Identify which cell holds the provided text, then report its [X, Y] central coordinate. 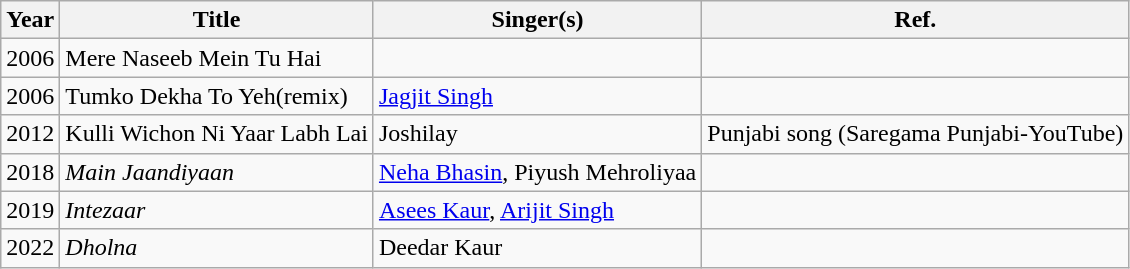
2018 [30, 172]
Ref. [916, 20]
Main Jaandiyaan [217, 172]
Neha Bhasin, Piyush Mehroliyaa [537, 172]
Mere Naseeb Mein Tu Hai [217, 58]
Year [30, 20]
Kulli Wichon Ni Yaar Labh Lai [217, 134]
Deedar Kaur [537, 248]
Jagjit Singh [537, 96]
Tumko Dekha To Yeh(remix) [217, 96]
2019 [30, 210]
Asees Kaur, Arijit Singh [537, 210]
Punjabi song (Saregama Punjabi-YouTube) [916, 134]
Intezaar [217, 210]
2022 [30, 248]
Joshilay [537, 134]
2012 [30, 134]
Singer(s) [537, 20]
Title [217, 20]
Dholna [217, 248]
